Output the (x, y) coordinate of the center of the cell containing the given text.  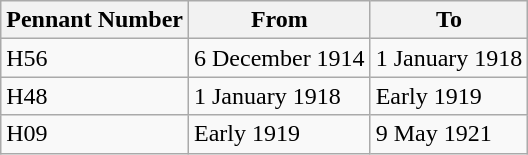
H48 (95, 96)
H56 (95, 58)
To (449, 20)
9 May 1921 (449, 134)
H09 (95, 134)
From (279, 20)
6 December 1914 (279, 58)
Pennant Number (95, 20)
